Output the (X, Y) coordinate of the center of the cell containing the given text.  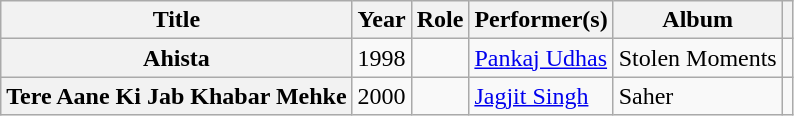
Title (176, 20)
Jagjit Singh (541, 96)
Ahista (176, 58)
1998 (382, 58)
Stolen Moments (698, 58)
Saher (698, 96)
Pankaj Udhas (541, 58)
Tere Aane Ki Jab Khabar Mehke (176, 96)
Performer(s) (541, 20)
Role (440, 20)
Album (698, 20)
Year (382, 20)
2000 (382, 96)
